Return (x, y) of the center of cell containing provided text 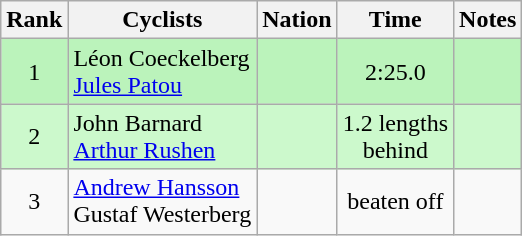
2 (34, 136)
Léon Coeckelberg Jules Patou (162, 72)
Notes (488, 20)
Rank (34, 20)
beaten off (395, 202)
2:25.0 (395, 72)
3 (34, 202)
1.2 lengthsbehind (395, 136)
Cyclists (162, 20)
1 (34, 72)
Nation (297, 20)
Time (395, 20)
John Barnard Arthur Rushen (162, 136)
Andrew Hansson Gustaf Westerberg (162, 202)
